Provide the [X, Y] coordinate of the cell's center where the given text is located.  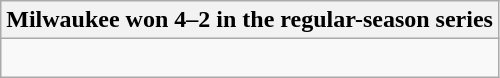
Milwaukee won 4–2 in the regular-season series [250, 20]
